Pinpoint the cell where the given text exists, returning its (X, Y) midpoint coordinate. 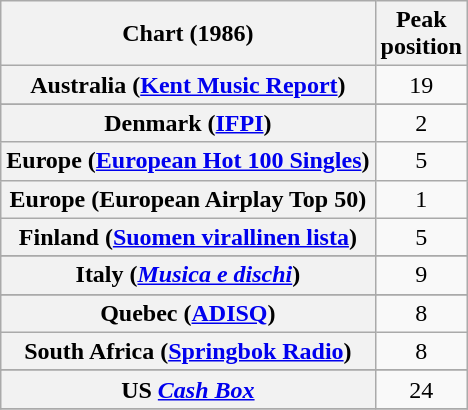
Chart (1986) (188, 34)
9 (421, 275)
19 (421, 85)
Quebec (ADISQ) (188, 313)
South Africa (Springbok Radio) (188, 351)
Europe (European Airplay Top 50) (188, 199)
Australia (Kent Music Report) (188, 85)
1 (421, 199)
Denmark (IFPI) (188, 123)
US Cash Box (188, 389)
Italy (Musica e dischi) (188, 275)
Peakposition (421, 34)
24 (421, 389)
Europe (European Hot 100 Singles) (188, 161)
Finland (Suomen virallinen lista) (188, 237)
2 (421, 123)
